Locate the cell with the specified text and output its (x, y) center coordinate. 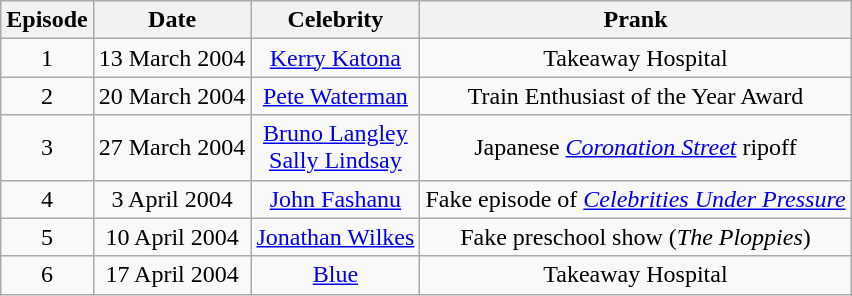
Bruno LangleySally Lindsay (336, 148)
Fake episode of Celebrities Under Pressure (636, 199)
2 (47, 96)
Train Enthusiast of the Year Award (636, 96)
Celebrity (336, 20)
4 (47, 199)
1 (47, 58)
Date (172, 20)
17 April 2004 (172, 275)
Japanese Coronation Street ripoff (636, 148)
13 March 2004 (172, 58)
27 March 2004 (172, 148)
10 April 2004 (172, 237)
3 (47, 148)
Blue (336, 275)
Jonathan Wilkes (336, 237)
Kerry Katona (336, 58)
3 April 2004 (172, 199)
6 (47, 275)
Fake preschool show (The Ploppies) (636, 237)
Prank (636, 20)
Episode (47, 20)
20 March 2004 (172, 96)
5 (47, 237)
Pete Waterman (336, 96)
John Fashanu (336, 199)
